Search for the cell housing the specified text and yield its (X, Y) center coordinate. 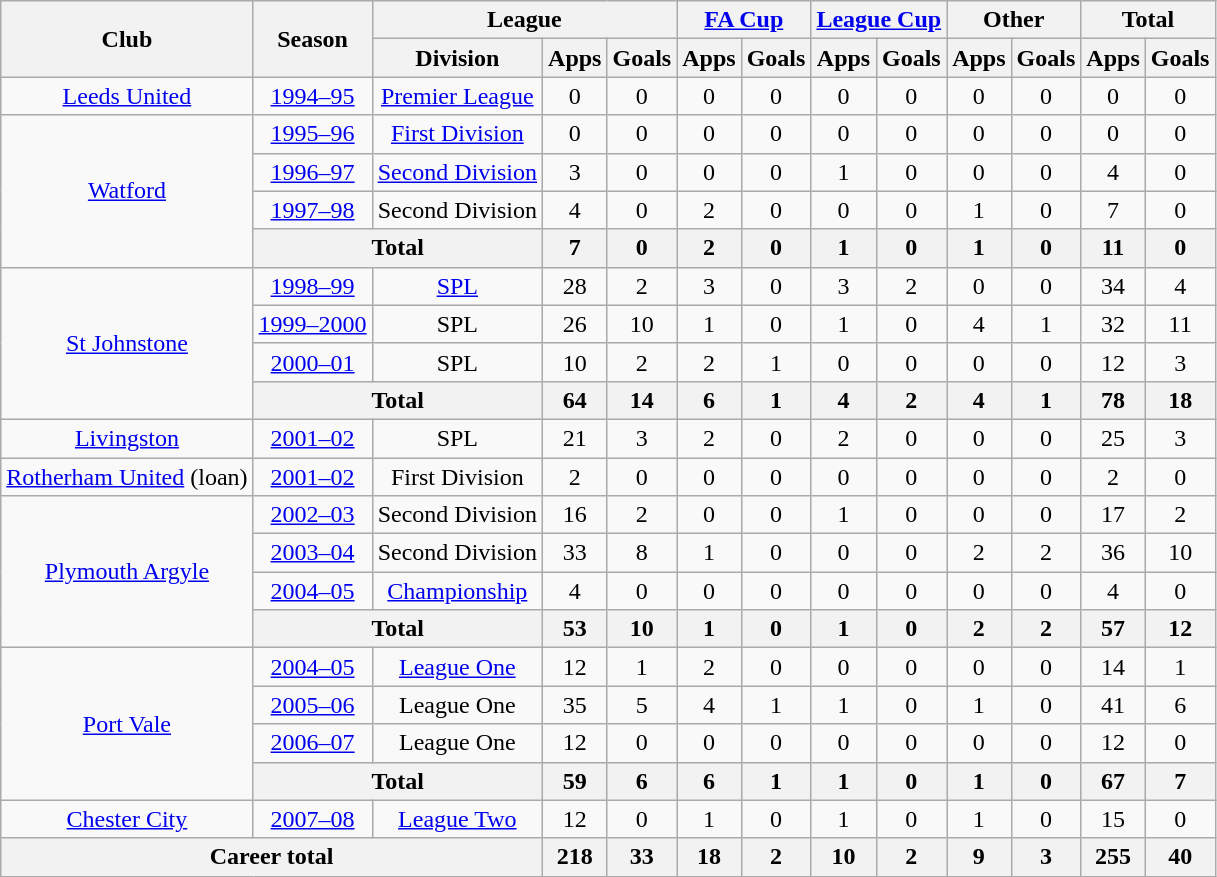
Plymouth Argyle (127, 572)
25 (1113, 438)
2000–01 (312, 362)
34 (1113, 286)
Livingston (127, 438)
Club (127, 39)
Watford (127, 191)
218 (575, 857)
2002–03 (312, 515)
26 (575, 324)
1994–95 (312, 96)
Championship (457, 591)
15 (1113, 819)
41 (1113, 705)
5 (642, 705)
League Two (457, 819)
40 (1180, 857)
9 (979, 857)
Career total (272, 857)
28 (575, 286)
1999–2000 (312, 324)
Leeds United (127, 96)
255 (1113, 857)
League Cup (879, 20)
Division (457, 58)
16 (575, 515)
21 (575, 438)
17 (1113, 515)
67 (1113, 781)
Chester City (127, 819)
St Johnstone (127, 343)
2003–04 (312, 553)
36 (1113, 553)
2007–08 (312, 819)
2005–06 (312, 705)
59 (575, 781)
8 (642, 553)
League (524, 20)
Rotherham United (loan) (127, 477)
Other (1014, 20)
2006–07 (312, 743)
57 (1113, 629)
1995–96 (312, 134)
53 (575, 629)
35 (575, 705)
1997–98 (312, 210)
32 (1113, 324)
78 (1113, 400)
1998–99 (312, 286)
FA Cup (744, 20)
64 (575, 400)
Premier League (457, 96)
Season (312, 39)
Port Vale (127, 724)
1996–97 (312, 172)
